Detect which cell encompasses the target text, then output its [X, Y] center coordinate. 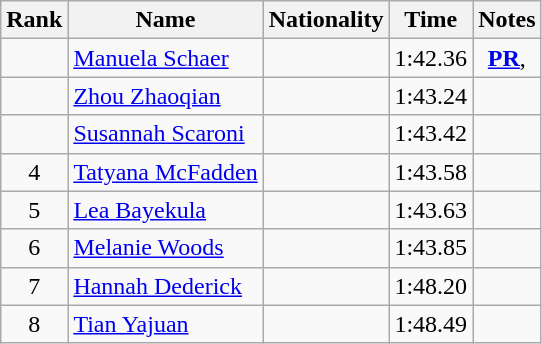
1:43.85 [431, 248]
Hannah Dederick [166, 286]
Nationality [326, 20]
Rank [34, 20]
Notes [507, 20]
Zhou Zhaoqian [166, 96]
5 [34, 210]
Tian Yajuan [166, 324]
1:48.20 [431, 286]
1:48.49 [431, 324]
1:42.36 [431, 58]
Melanie Woods [166, 248]
PR, [507, 58]
Time [431, 20]
1:43.58 [431, 172]
Tatyana McFadden [166, 172]
1:43.42 [431, 134]
Manuela Schaer [166, 58]
7 [34, 286]
8 [34, 324]
1:43.63 [431, 210]
4 [34, 172]
Susannah Scaroni [166, 134]
Name [166, 20]
1:43.24 [431, 96]
Lea Bayekula [166, 210]
6 [34, 248]
